Return [x, y] of the center of cell containing provided text 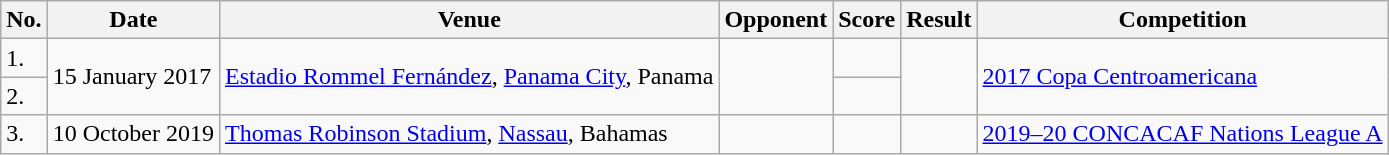
No. [24, 20]
Estadio Rommel Fernández, Panama City, Panama [470, 77]
2019–20 CONCACAF Nations League A [1182, 134]
2017 Copa Centroamericana [1182, 77]
10 October 2019 [133, 134]
Date [133, 20]
Opponent [776, 20]
Thomas Robinson Stadium, Nassau, Bahamas [470, 134]
1. [24, 58]
Score [867, 20]
2. [24, 96]
Result [939, 20]
Venue [470, 20]
15 January 2017 [133, 77]
3. [24, 134]
Competition [1182, 20]
